Extract the [X, Y] coordinate from the center of the cell holding the provided text.  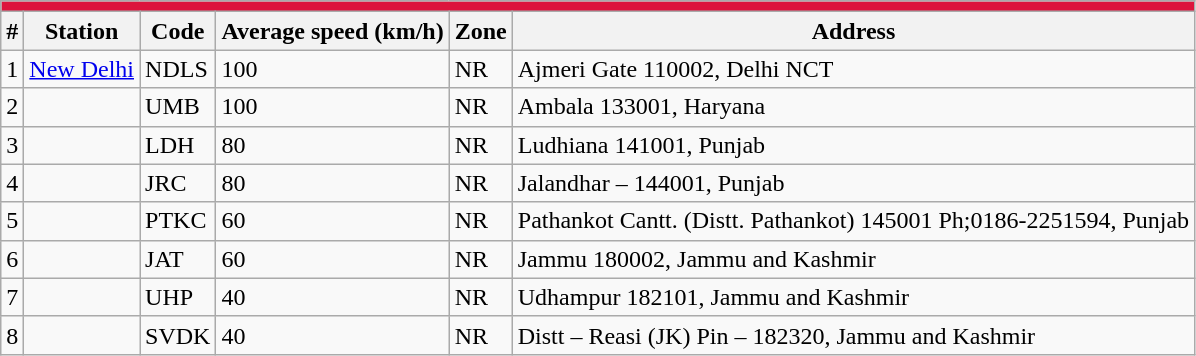
# [12, 31]
NDLS [178, 69]
LDH [178, 145]
6 [12, 259]
Ludhiana 141001, Punjab [853, 145]
Jammu 180002, Jammu and Kashmir [853, 259]
Pathankot Cantt. (Distt. Pathankot) 145001 Ph;0186-2251594, Punjab [853, 221]
Udhampur 182101, Jammu and Kashmir [853, 297]
Jalandhar – 144001, Punjab [853, 183]
8 [12, 335]
Code [178, 31]
3 [12, 145]
JRC [178, 183]
7 [12, 297]
2 [12, 107]
Average speed (km/h) [332, 31]
1 [12, 69]
JAT [178, 259]
Station [82, 31]
UMB [178, 107]
New Delhi [82, 69]
Zone [480, 31]
5 [12, 221]
SVDK [178, 335]
Distt – Reasi (JK) Pin – 182320, Jammu and Kashmir [853, 335]
UHP [178, 297]
Ambala 133001, Haryana [853, 107]
4 [12, 183]
Address [853, 31]
Ajmeri Gate 110002, Delhi NCT [853, 69]
PTKC [178, 221]
